Provide the [x, y] coordinate of the cell's center where the given text is located.  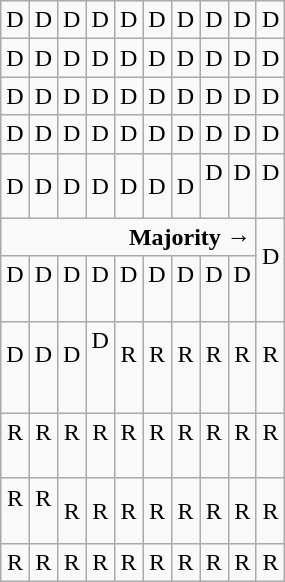
Majority → [129, 237]
